Return (x, y) of the center of cell containing provided text 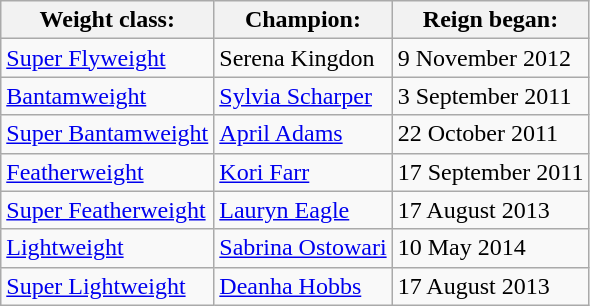
Bantamweight (108, 96)
Sabrina Ostowari (303, 248)
Super Lightweight (108, 286)
22 October 2011 (490, 134)
Weight class: (108, 20)
Champion: (303, 20)
Reign began: (490, 20)
Deanha Hobbs (303, 286)
Lauryn Eagle (303, 210)
Lightweight (108, 248)
Serena Kingdon (303, 58)
9 November 2012 (490, 58)
3 September 2011 (490, 96)
Featherweight (108, 172)
Kori Farr (303, 172)
Super Featherweight (108, 210)
Sylvia Scharper (303, 96)
Super Flyweight (108, 58)
April Adams (303, 134)
10 May 2014 (490, 248)
Super Bantamweight (108, 134)
17 September 2011 (490, 172)
